Provide the (X, Y) coordinate of the cell's center where the given text is located.  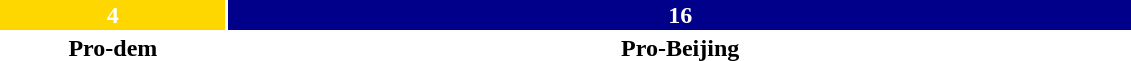
4 (113, 15)
